Identify which cell holds the provided text, then report its (X, Y) central coordinate. 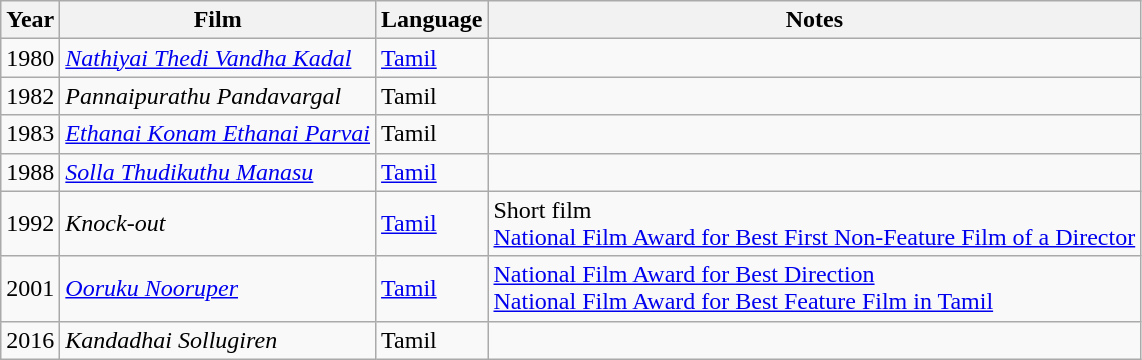
Language (432, 20)
Year (30, 20)
Pannaipurathu Pandavargal (218, 96)
Film (218, 20)
1988 (30, 172)
1992 (30, 224)
2016 (30, 340)
2001 (30, 288)
Ethanai Konam Ethanai Parvai (218, 134)
1982 (30, 96)
Short filmNational Film Award for Best First Non-Feature Film of a Director (814, 224)
National Film Award for Best DirectionNational Film Award for Best Feature Film in Tamil (814, 288)
Knock-out (218, 224)
Kandadhai Sollugiren (218, 340)
1980 (30, 58)
Solla Thudikuthu Manasu (218, 172)
Ooruku Nooruper (218, 288)
1983 (30, 134)
Notes (814, 20)
Nathiyai Thedi Vandha Kadal (218, 58)
